Determine the (X, Y) coordinate at the center of the cell enclosing the given text.  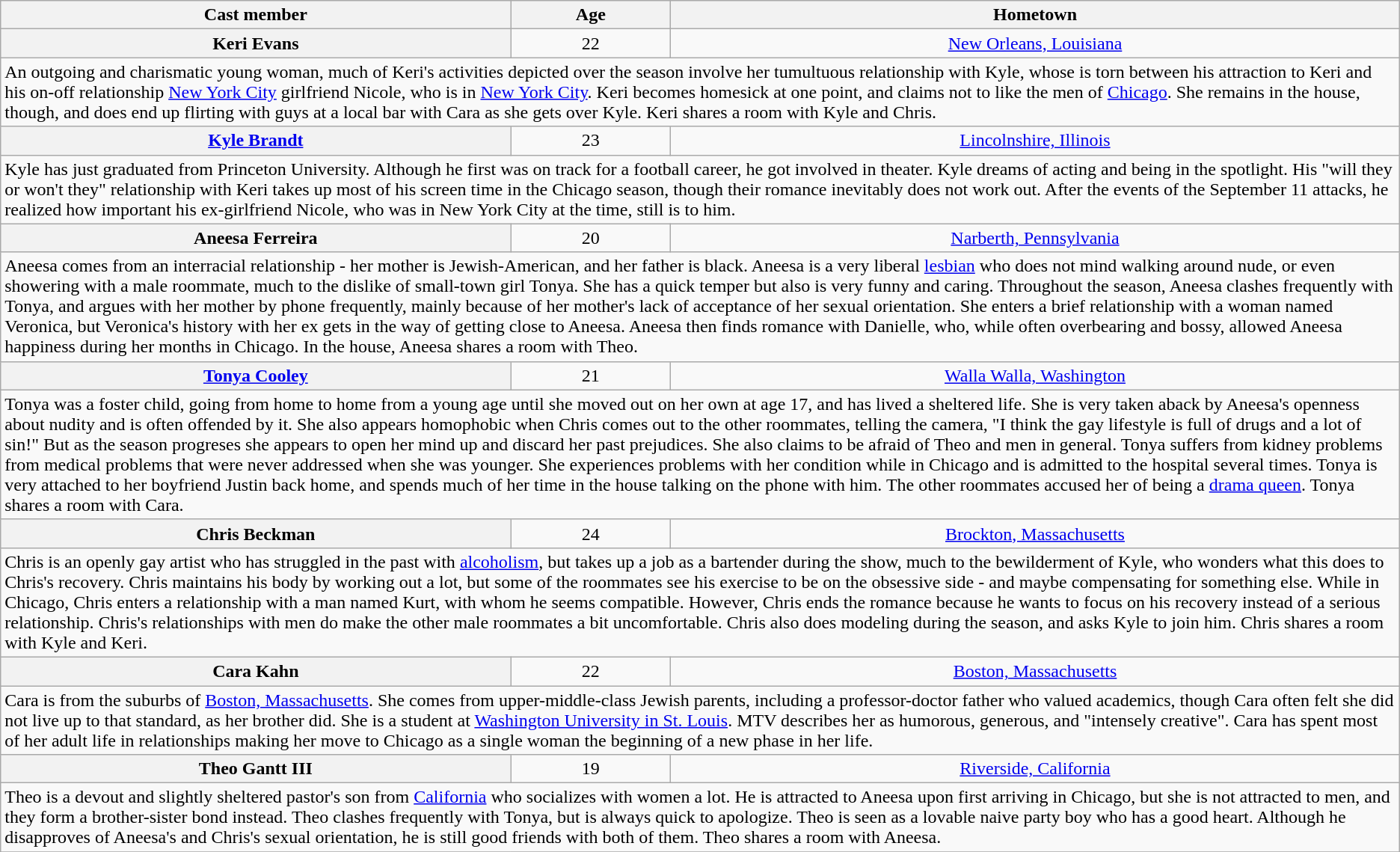
20 (591, 238)
Cast member (256, 15)
Age (591, 15)
Theo Gantt III (256, 769)
Cara Kahn (256, 671)
Hometown (1035, 15)
Riverside, California (1035, 769)
19 (591, 769)
Brockton, Massachusetts (1035, 533)
Tonya Cooley (256, 376)
Narberth, Pennsylvania (1035, 238)
Boston, Massachusetts (1035, 671)
Chris Beckman (256, 533)
23 (591, 141)
Walla Walla, Washington (1035, 376)
Lincolnshire, Illinois (1035, 141)
Aneesa Ferreira (256, 238)
Kyle Brandt (256, 141)
New Orleans, Louisiana (1035, 43)
21 (591, 376)
24 (591, 533)
Keri Evans (256, 43)
